Output the (X, Y) coordinate of the center of the cell containing the given text.  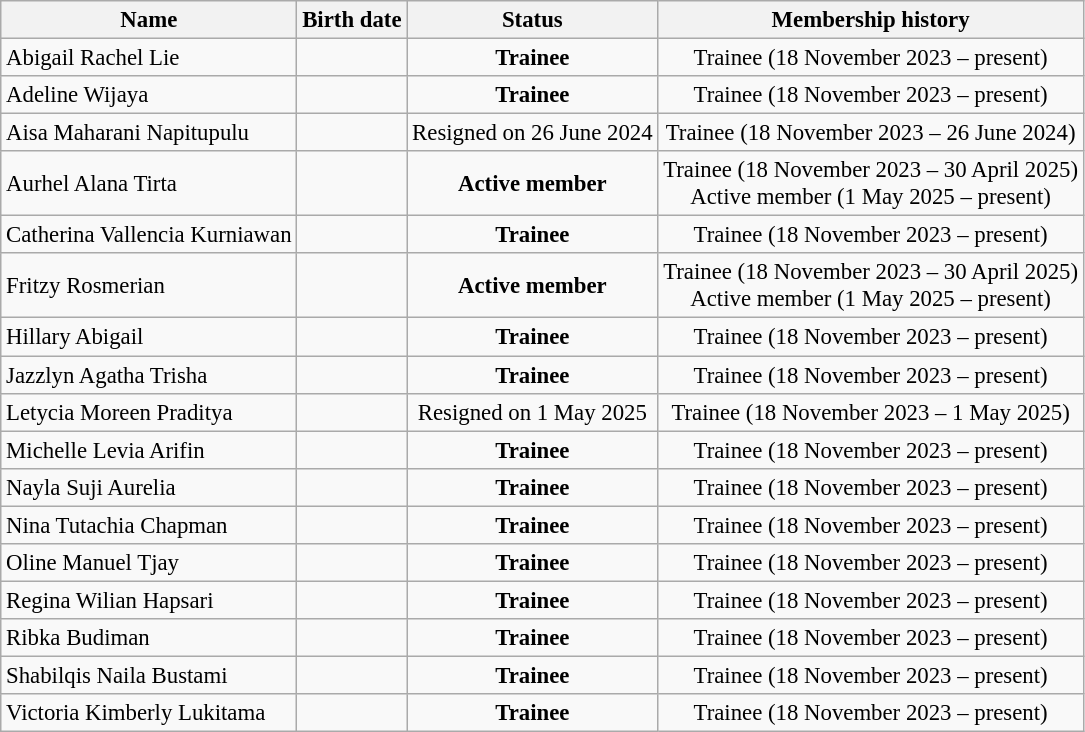
Membership history (870, 20)
Shabilqis Naila Bustami (149, 675)
Nina Tutachia Chapman (149, 525)
Oline Manuel Tjay (149, 563)
Michelle Levia Arifin (149, 450)
Aurhel Alana Tirta (149, 184)
Aisa Maharani Napitupulu (149, 133)
Resigned on 26 June 2024 (532, 133)
Fritzy Rosmerian (149, 286)
Regina Wilian Hapsari (149, 600)
Name (149, 20)
Hillary Abigail (149, 337)
Resigned on 1 May 2025 (532, 412)
Catherina Vallencia Kurniawan (149, 235)
Trainee (18 November 2023 – 1 May 2025) (870, 412)
Status (532, 20)
Victoria Kimberly Lukitama (149, 713)
Abigail Rachel Lie (149, 58)
Nayla Suji Aurelia (149, 487)
Ribka Budiman (149, 638)
Letycia Moreen Praditya (149, 412)
Jazzlyn Agatha Trisha (149, 375)
Birth date (352, 20)
Trainee (18 November 2023 – 26 June 2024) (870, 133)
Adeline Wijaya (149, 95)
